Find where the given text appears and provide that cell's center as (x, y) coordinate. 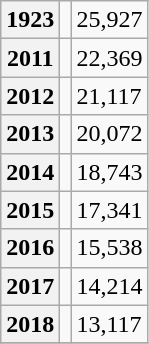
2011 (30, 58)
2016 (30, 248)
2013 (30, 134)
2012 (30, 96)
20,072 (110, 134)
2015 (30, 210)
13,117 (110, 324)
1923 (30, 20)
18,743 (110, 172)
2014 (30, 172)
22,369 (110, 58)
15,538 (110, 248)
2017 (30, 286)
14,214 (110, 286)
2018 (30, 324)
17,341 (110, 210)
25,927 (110, 20)
21,117 (110, 96)
